Search for the cell housing the specified text and yield its (X, Y) center coordinate. 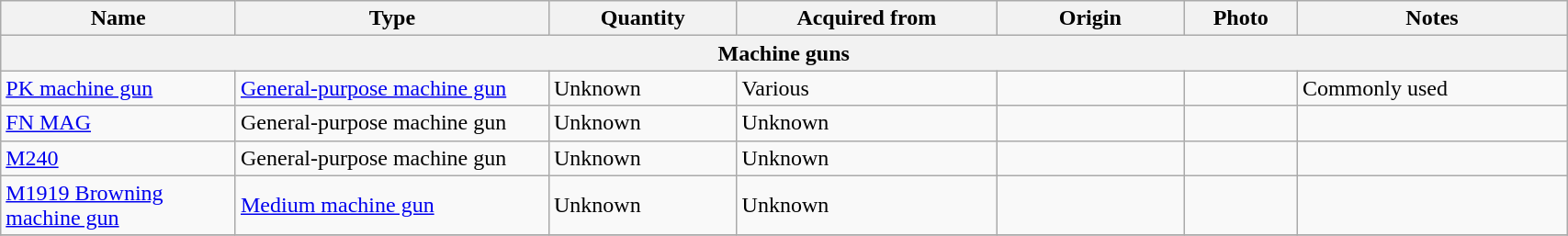
Origin (1089, 18)
Quantity (643, 18)
Type (391, 18)
Notes (1431, 18)
Machine guns (784, 53)
Medium machine gun (391, 206)
PK machine gun (118, 88)
Acquired from (866, 18)
FN MAG (118, 123)
Name (118, 18)
Photo (1240, 18)
Various (866, 88)
M240 (118, 158)
Commonly used (1431, 88)
M1919 Browning machine gun (118, 206)
